Pinpoint the cell where the given text exists, returning its [X, Y] midpoint coordinate. 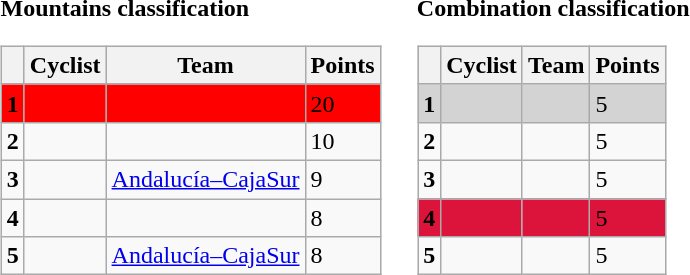
10 [342, 141]
20 [342, 103]
9 [342, 179]
